Return the (x, y) coordinate for the center point of the cell that contains the specified text.  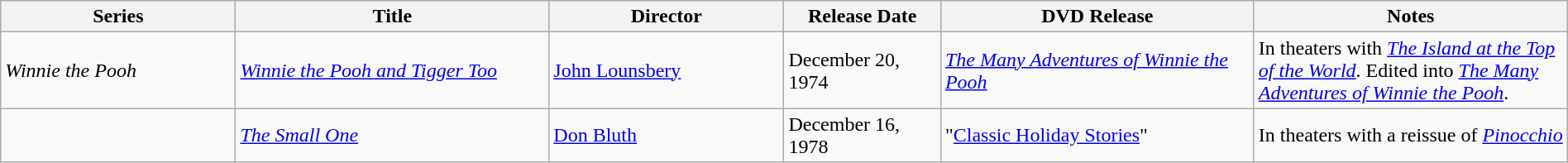
John Lounsbery (667, 70)
"Classic Holiday Stories" (1097, 136)
December 20, 1974 (862, 70)
The Many Adventures of Winnie the Pooh (1097, 70)
In theaters with The Island at the Top of the World. Edited into The Many Adventures of Winnie the Pooh. (1411, 70)
Title (392, 17)
The Small One (392, 136)
Don Bluth (667, 136)
Notes (1411, 17)
Series (118, 17)
Winnie the Pooh and Tigger Too (392, 70)
Director (667, 17)
December 16, 1978 (862, 136)
Winnie the Pooh (118, 70)
DVD Release (1097, 17)
In theaters with a reissue of Pinocchio (1411, 136)
Release Date (862, 17)
